From the cell containing the given text, extract its center point as (x, y) coordinate. 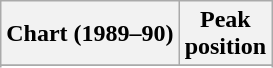
Peakposition (225, 34)
Chart (1989–90) (90, 34)
